Find where the given text appears and provide that cell's center as (x, y) coordinate. 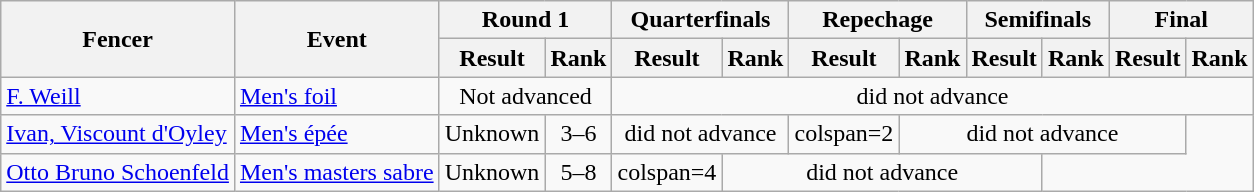
3–6 (578, 134)
Men's foil (336, 96)
Semifinals (1038, 20)
colspan=4 (667, 172)
Men's masters sabre (336, 172)
Event (336, 39)
Final (1182, 20)
colspan=2 (844, 134)
Not advanced (526, 96)
Fencer (118, 39)
Men's épée (336, 134)
Repechage (878, 20)
5–8 (578, 172)
Otto Bruno Schoenfeld (118, 172)
Round 1 (526, 20)
Ivan, Viscount d'Oyley (118, 134)
F. Weill (118, 96)
Quarterfinals (700, 20)
